Search for the cell housing the specified text and yield its (x, y) center coordinate. 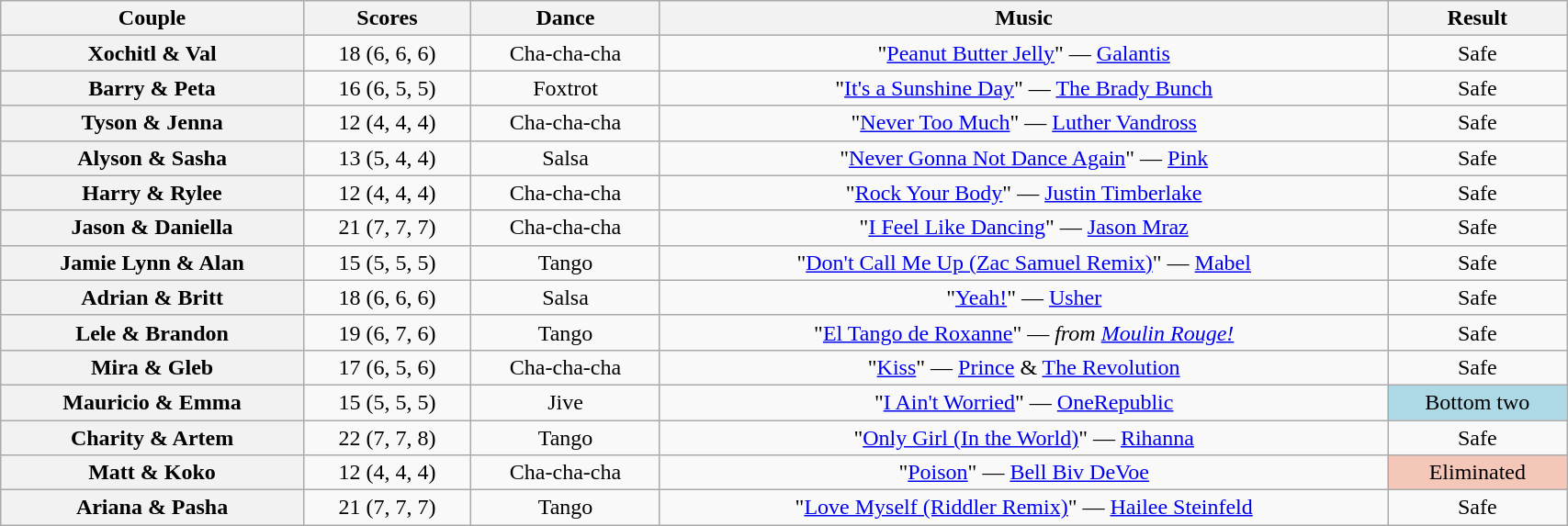
"Yeah!" — Usher (1023, 297)
22 (7, 7, 8) (387, 438)
Jive (566, 402)
"El Tango de Roxanne" — from Moulin Rouge! (1023, 332)
Harry & Rylee (152, 193)
Lele & Brandon (152, 332)
16 (6, 5, 5) (387, 88)
Charity & Artem (152, 438)
Foxtrot (566, 88)
Jamie Lynn & Alan (152, 263)
"Never Too Much" — Luther Vandross (1023, 123)
Eliminated (1477, 473)
"Love Myself (Riddler Remix)" — Hailee Steinfeld (1023, 508)
"Poison" — Bell Biv DeVoe (1023, 473)
Dance (566, 18)
"It's a Sunshine Day" — The Brady Bunch (1023, 88)
17 (6, 5, 6) (387, 367)
"Don't Call Me Up (Zac Samuel Remix)" — Mabel (1023, 263)
Adrian & Britt (152, 297)
Bottom two (1477, 402)
Xochitl & Val (152, 53)
Result (1477, 18)
Scores (387, 18)
"Peanut Butter Jelly" — Galantis (1023, 53)
"I Ain't Worried" — OneRepublic (1023, 402)
13 (5, 4, 4) (387, 158)
Matt & Koko (152, 473)
"Never Gonna Not Dance Again" — Pink (1023, 158)
Barry & Peta (152, 88)
Couple (152, 18)
Jason & Daniella (152, 228)
"Only Girl (In the World)" — Rihanna (1023, 438)
"I Feel Like Dancing" — Jason Mraz (1023, 228)
19 (6, 7, 6) (387, 332)
Tyson & Jenna (152, 123)
Ariana & Pasha (152, 508)
Music (1023, 18)
"Rock Your Body" — Justin Timberlake (1023, 193)
Mira & Gleb (152, 367)
"Kiss" — Prince & The Revolution (1023, 367)
Alyson & Sasha (152, 158)
Mauricio & Emma (152, 402)
